From the cell containing the given text, extract its center point as (X, Y) coordinate. 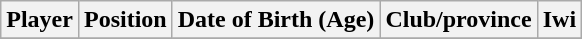
Club/province (458, 20)
Position (125, 20)
Player (40, 20)
Date of Birth (Age) (276, 20)
Iwi (559, 20)
